Pinpoint the cell where the given text exists, returning its (x, y) midpoint coordinate. 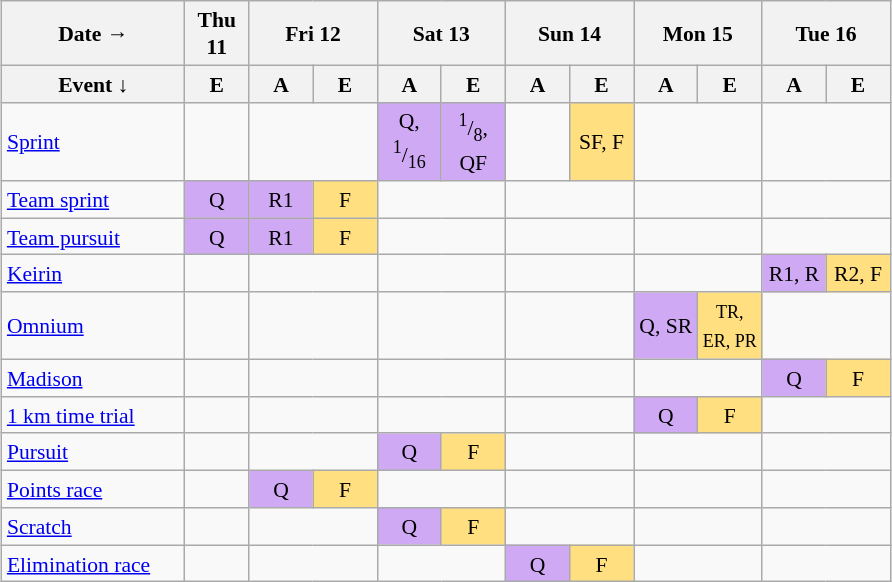
1 km time trial (94, 414)
SF, F (602, 142)
Sat 13 (441, 33)
Event ↓ (94, 84)
R1, R (794, 274)
Keirin (94, 274)
Team pursuit (94, 236)
Tue 16 (826, 33)
Q, SR (666, 326)
Madison (94, 378)
Sun 14 (569, 33)
Points race (94, 490)
Pursuit (94, 452)
Fri 12 (313, 33)
Scratch (94, 526)
TR, ER, PR (730, 326)
Sprint (94, 142)
Date → (94, 33)
Elimination race (94, 564)
Thu 11 (217, 33)
R2, F (858, 274)
Q, 1/16 (409, 142)
Team sprint (94, 200)
Omnium (94, 326)
1/8, QF (473, 142)
Mon 15 (698, 33)
